Return [x, y] of the center of cell containing provided text 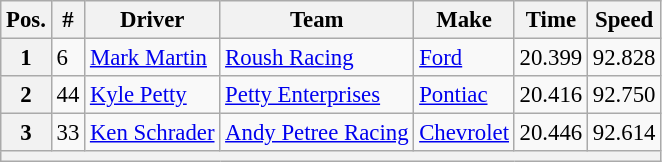
Pos. [26, 20]
Roush Racing [317, 58]
Petty Enterprises [317, 95]
Pontiac [464, 95]
Chevrolet [464, 133]
Time [550, 20]
Andy Petree Racing [317, 133]
20.446 [550, 133]
1 [26, 58]
Ford [464, 58]
Make [464, 20]
Kyle Petty [152, 95]
2 [26, 95]
Mark Martin [152, 58]
3 [26, 133]
Driver [152, 20]
20.416 [550, 95]
Speed [624, 20]
Ken Schrader [152, 133]
6 [68, 58]
92.828 [624, 58]
# [68, 20]
20.399 [550, 58]
33 [68, 133]
92.750 [624, 95]
44 [68, 95]
Team [317, 20]
92.614 [624, 133]
